For the text-containing cell, return its midpoint in [x, y] coordinate format. 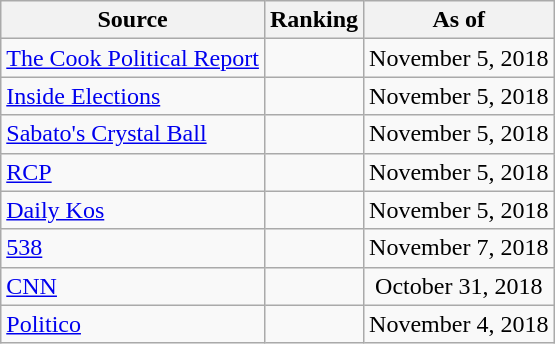
Politico [133, 324]
As of [459, 20]
November 4, 2018 [459, 324]
538 [133, 248]
The Cook Political Report [133, 58]
Daily Kos [133, 210]
RCP [133, 172]
Ranking [314, 20]
Inside Elections [133, 96]
Sabato's Crystal Ball [133, 134]
October 31, 2018 [459, 286]
CNN [133, 286]
Source [133, 20]
November 7, 2018 [459, 248]
